Locate the cell with the specified text and output its (x, y) center coordinate. 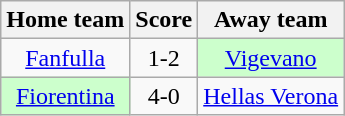
Fanfulla (66, 58)
Fiorentina (66, 96)
4-0 (164, 96)
Home team (66, 20)
Away team (271, 20)
1-2 (164, 58)
Score (164, 20)
Hellas Verona (271, 96)
Vigevano (271, 58)
